Determine the [X, Y] coordinate at the center of the cell enclosing the given text.  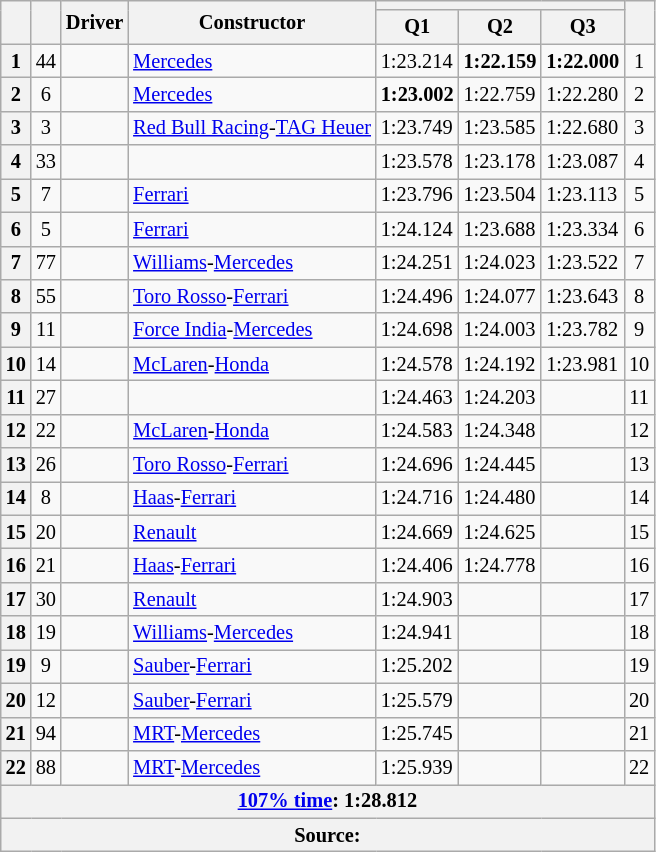
1:24.348 [500, 431]
1:23.643 [582, 296]
1:24.406 [418, 565]
1:23.749 [418, 128]
Force India-Mercedes [252, 330]
107% time: 1:28.812 [328, 801]
1:24.023 [500, 263]
94 [46, 734]
1:22.759 [500, 94]
1:24.698 [418, 330]
1:24.578 [418, 364]
1:22.680 [582, 128]
Q1 [418, 27]
1:23.087 [582, 162]
88 [46, 767]
27 [46, 397]
1:23.578 [418, 162]
1:24.669 [418, 532]
Constructor [252, 22]
Driver [94, 22]
1:23.688 [500, 229]
55 [46, 296]
1:23.113 [582, 195]
1:23.504 [500, 195]
Source: [328, 835]
1:24.445 [500, 465]
30 [46, 599]
1:24.716 [418, 498]
1:23.178 [500, 162]
1:23.796 [418, 195]
33 [46, 162]
1:23.522 [582, 263]
1:25.939 [418, 767]
1:24.251 [418, 263]
1:22.159 [500, 61]
1:24.903 [418, 599]
Q3 [582, 27]
1:25.579 [418, 700]
26 [46, 465]
1:24.463 [418, 397]
1:24.696 [418, 465]
1:24.778 [500, 565]
1:22.000 [582, 61]
1:24.077 [500, 296]
1:23.334 [582, 229]
1:24.625 [500, 532]
1:25.202 [418, 666]
1:24.192 [500, 364]
1:23.214 [418, 61]
1:23.981 [582, 364]
1:23.585 [500, 128]
1:24.124 [418, 229]
44 [46, 61]
1:23.002 [418, 94]
1:24.496 [418, 296]
1:25.745 [418, 734]
1:24.480 [500, 498]
Red Bull Racing-TAG Heuer [252, 128]
1:24.583 [418, 431]
1:24.941 [418, 633]
Q2 [500, 27]
1:24.203 [500, 397]
1:23.782 [582, 330]
1:24.003 [500, 330]
1:22.280 [582, 94]
77 [46, 263]
